Determine the [x, y] coordinate at the center of the cell enclosing the given text.  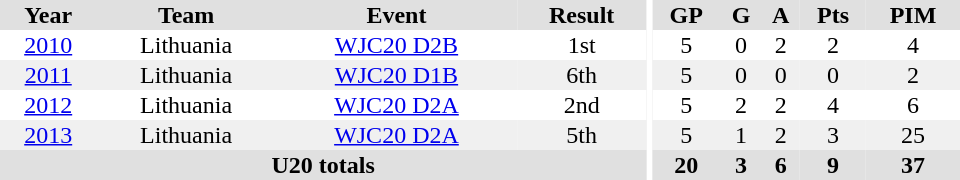
6th [582, 75]
25 [913, 135]
A [780, 15]
5th [582, 135]
Year [48, 15]
1st [582, 45]
U20 totals [323, 165]
Pts [833, 15]
WJC20 D2B [396, 45]
2011 [48, 75]
9 [833, 165]
Result [582, 15]
1 [742, 135]
Event [396, 15]
2012 [48, 105]
GP [686, 15]
2013 [48, 135]
2010 [48, 45]
G [742, 15]
20 [686, 165]
WJC20 D1B [396, 75]
37 [913, 165]
2nd [582, 105]
Team [186, 15]
PIM [913, 15]
